Return [X, Y] of the center of cell containing provided text 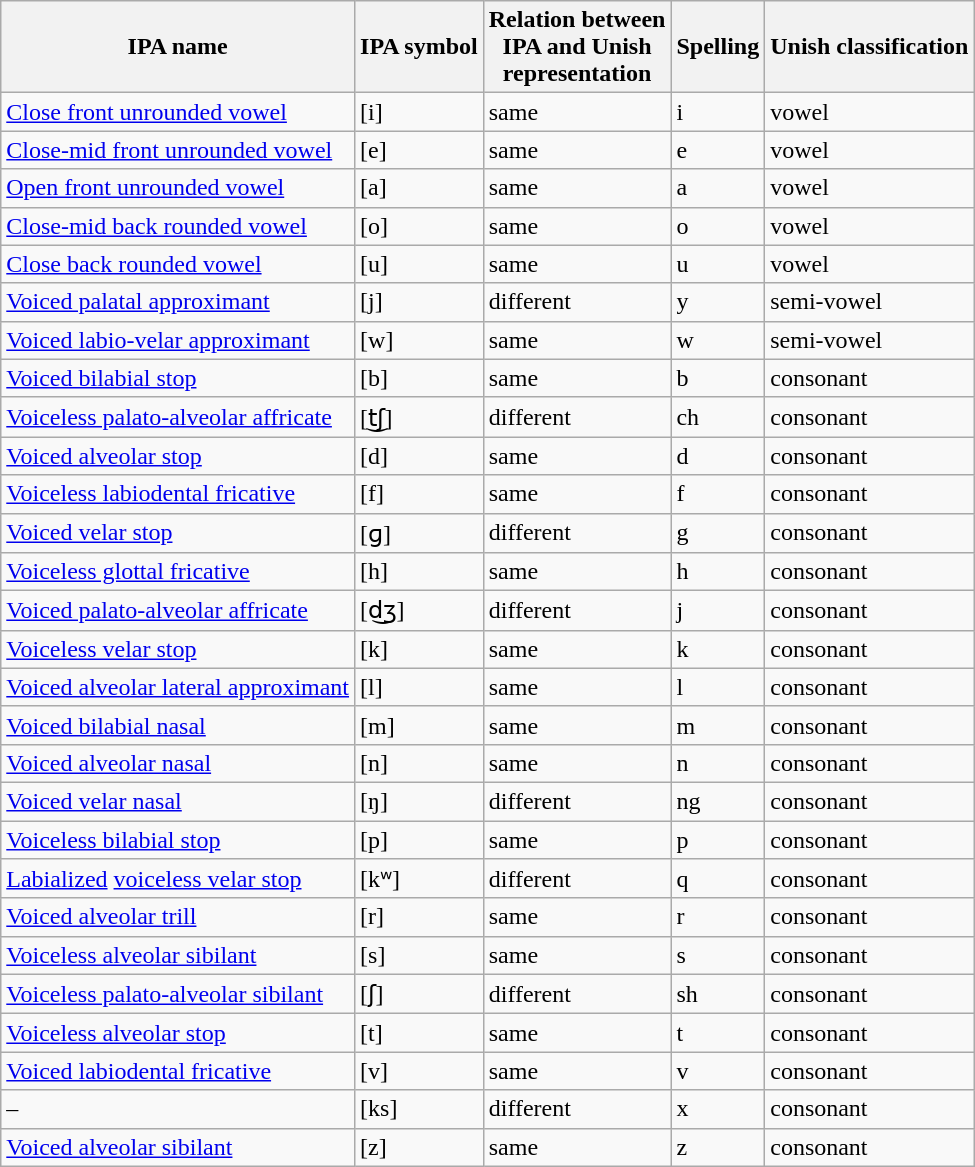
Voiced labiodental fricative [178, 1071]
Voiceless velar stop [178, 649]
Voiced bilabial stop [178, 378]
d [718, 456]
IPA name [178, 47]
[o] [420, 226]
Voiced alveolar trill [178, 917]
j [718, 611]
[u] [420, 264]
Voiceless labiodental fricative [178, 494]
q [718, 879]
[p] [420, 839]
sh [718, 994]
e [718, 150]
IPA symbol [420, 47]
b [718, 378]
x [718, 1109]
Close-mid back rounded vowel [178, 226]
v [718, 1071]
Voiceless alveolar stop [178, 1033]
k [718, 649]
r [718, 917]
Voiced alveolar stop [178, 456]
Relation between IPA and Unish representation [577, 47]
[k] [420, 649]
h [718, 572]
[t͜ʃ] [420, 417]
Open front unrounded vowel [178, 188]
s [718, 955]
[n] [420, 763]
t [718, 1033]
[a] [420, 188]
y [718, 302]
Voiced palato-alveolar affricate [178, 611]
Voiceless alveolar sibilant [178, 955]
Unish classification [870, 47]
[ks] [420, 1109]
[b] [420, 378]
Voiced alveolar sibilant [178, 1147]
[i] [420, 112]
[s] [420, 955]
[v] [420, 1071]
Close-mid front unrounded vowel [178, 150]
w [718, 340]
Voiced alveolar nasal [178, 763]
[z] [420, 1147]
Voiced bilabial nasal [178, 725]
p [718, 839]
u [718, 264]
[d] [420, 456]
l [718, 687]
o [718, 226]
Voiceless palato-alveolar affricate [178, 417]
a [718, 188]
f [718, 494]
Spelling [718, 47]
g [718, 533]
ch [718, 417]
Voiced velar stop [178, 533]
m [718, 725]
Voiceless palato-alveolar sibilant [178, 994]
n [718, 763]
ng [718, 801]
[ɡ] [420, 533]
[h] [420, 572]
Voiceless glottal fricative [178, 572]
Voiced palatal approximant [178, 302]
[f] [420, 494]
[e] [420, 150]
[ʃ] [420, 994]
[ŋ] [420, 801]
[j] [420, 302]
[kʷ] [420, 879]
Labialized voiceless velar stop [178, 879]
[t] [420, 1033]
[r] [420, 917]
Voiceless bilabial stop [178, 839]
[l] [420, 687]
[d͜ʒ] [420, 611]
– [178, 1109]
i [718, 112]
z [718, 1147]
Close front unrounded vowel [178, 112]
[m] [420, 725]
[w] [420, 340]
Voiced velar nasal [178, 801]
Voiced alveolar lateral approximant [178, 687]
Voiced labio-velar approximant [178, 340]
Close back rounded vowel [178, 264]
